Return the (x, y) coordinate for the center point of the cell that contains the specified text.  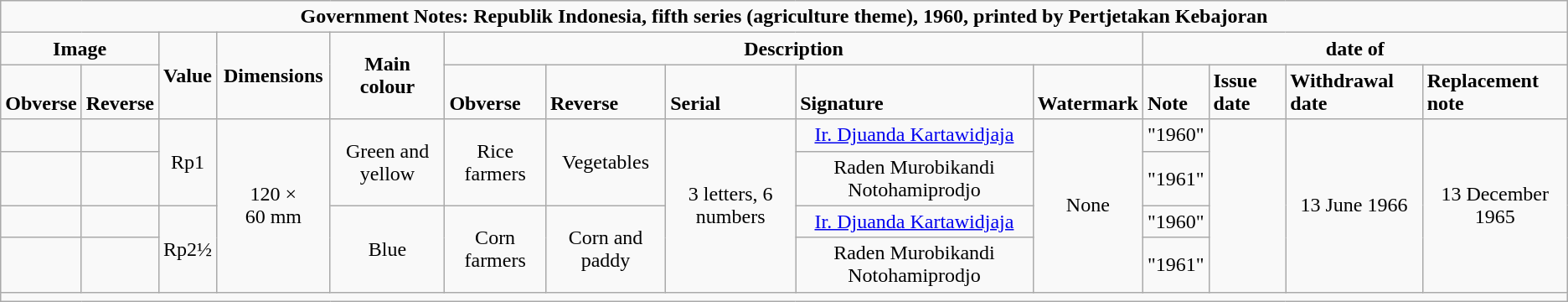
Note (1176, 92)
Signature (915, 92)
Withdrawal date (1354, 92)
Rp2½ (188, 248)
Value (188, 75)
Main colour (387, 75)
Issue date (1247, 92)
13 December 1965 (1494, 206)
120 × 60 mm (274, 206)
Vegetables (605, 163)
Replacement note (1494, 92)
3 letters, 6 numbers (730, 206)
Government Notes: Republik Indonesia, fifth series (agriculture theme), 1960, printed by Pertjetakan Kebajoran (784, 17)
Image (80, 49)
Corn farmers (495, 248)
Dimensions (274, 75)
13 June 1966 (1354, 206)
Watermark (1087, 92)
Rp1 (188, 163)
Serial (730, 92)
Rice farmers (495, 163)
None (1087, 206)
Corn and paddy (605, 248)
Description (794, 49)
Green and yellow (387, 163)
date of (1355, 49)
Blue (387, 248)
